Pinpoint the cell where the given text exists, returning its [x, y] midpoint coordinate. 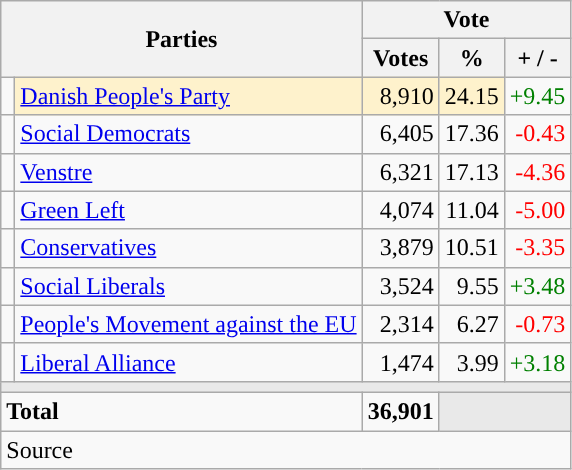
8,910 [400, 96]
People's Movement against the EU [188, 324]
17.36 [472, 134]
Votes [400, 58]
Social Democrats [188, 134]
-4.36 [538, 172]
Parties [182, 39]
6,321 [400, 172]
24.15 [472, 96]
Green Left [188, 210]
Danish People's Party [188, 96]
-5.00 [538, 210]
3,879 [400, 248]
4,074 [400, 210]
9.55 [472, 286]
+3.48 [538, 286]
+3.18 [538, 362]
Source [286, 449]
36,901 [400, 411]
3.99 [472, 362]
-0.73 [538, 324]
+ / - [538, 58]
Vote [466, 20]
1,474 [400, 362]
3,524 [400, 286]
6.27 [472, 324]
+9.45 [538, 96]
% [472, 58]
-0.43 [538, 134]
-3.35 [538, 248]
Conservatives [188, 248]
11.04 [472, 210]
10.51 [472, 248]
17.13 [472, 172]
6,405 [400, 134]
Total [182, 411]
Liberal Alliance [188, 362]
Social Liberals [188, 286]
2,314 [400, 324]
Venstre [188, 172]
